Find where the given text appears and provide that cell's center as [x, y] coordinate. 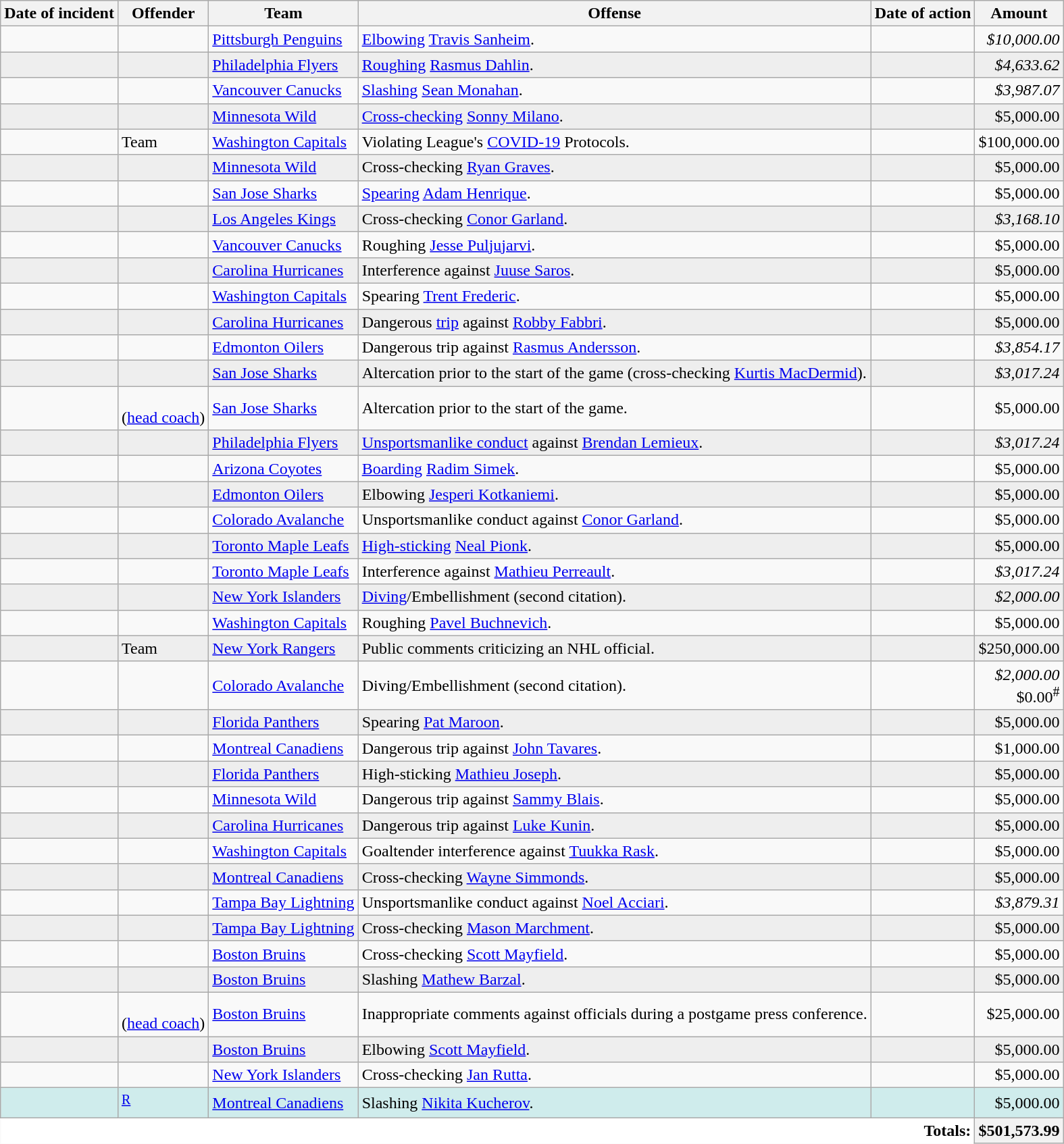
Roughing Pavel Buchnevich. [615, 623]
Totals: [488, 1130]
Offender [163, 14]
Elbowing Jesperi Kotkaniemi. [615, 494]
Goaltender interference against Tuukka Rask. [615, 851]
$250,000.00 [1019, 648]
Inappropriate comments against officials during a postgame press conference. [615, 1014]
Date of incident [59, 14]
Boarding Radim Simek. [615, 469]
$25,000.00 [1019, 1014]
Cross-checking Wayne Simmonds. [615, 877]
$10,000.00 [1019, 39]
Offense [615, 14]
Date of action [923, 14]
High-sticking Neal Pionk. [615, 546]
Spearing Trent Frederic. [615, 296]
Amount [1019, 14]
Violating League's COVID-19 Protocols. [615, 142]
Spearing Pat Maroon. [615, 723]
Cross-checking Sonny Milano. [615, 116]
Roughing Jesse Puljujarvi. [615, 244]
Arizona Coyotes [284, 469]
Public comments criticizing an NHL official. [615, 648]
R [163, 1103]
Altercation prior to the start of the game (cross-checking Kurtis MacDermid). [615, 373]
Interference against Mathieu Perreault. [615, 571]
$3,879.31 [1019, 902]
Slashing Sean Monahan. [615, 90]
Spearing Adam Henrique. [615, 193]
Interference against Juuse Saros. [615, 270]
Roughing Rasmus Dahlin. [615, 65]
Unsportsmanlike conduct against Conor Garland. [615, 520]
Slashing Nikita Kucherov. [615, 1103]
$3,987.07 [1019, 90]
$1,000.00 [1019, 748]
Dangerous trip against Luke Kunin. [615, 825]
Slashing Mathew Barzal. [615, 979]
$3,854.17 [1019, 348]
New York Rangers [284, 648]
$4,633.62 [1019, 65]
$2,000.00$0.00# [1019, 685]
$100,000.00 [1019, 142]
Elbowing Scott Mayfield. [615, 1049]
Cross-checking Conor Garland. [615, 219]
High-sticking Mathieu Joseph. [615, 774]
$3,168.10 [1019, 219]
Cross-checking Scott Mayfield. [615, 954]
Pittsburgh Penguins [284, 39]
Unsportsmanlike conduct against Noel Acciari. [615, 902]
Cross-checking Ryan Graves. [615, 167]
$2,000.00 [1019, 597]
Los Angeles Kings [284, 219]
Dangerous trip against Rasmus Andersson. [615, 348]
Dangerous trip against John Tavares. [615, 748]
Elbowing Travis Sanheim. [615, 39]
Cross-checking Mason Marchment. [615, 928]
Altercation prior to the start of the game. [615, 408]
Dangerous trip against Robby Fabbri. [615, 322]
Dangerous trip against Sammy Blais. [615, 800]
Cross-checking Jan Rutta. [615, 1075]
$501,573.99 [1019, 1130]
Unsportsmanlike conduct against Brendan Lemieux. [615, 443]
